Scan for the cell matching the given text and deliver its [X, Y] coordinate at center. 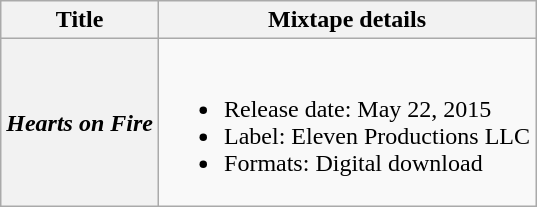
Hearts on Fire [80, 122]
Title [80, 20]
Release date: May 22, 2015Label: Eleven Productions LLCFormats: Digital download [348, 122]
Mixtape details [348, 20]
